Identify which cell holds the provided text, then report its (x, y) central coordinate. 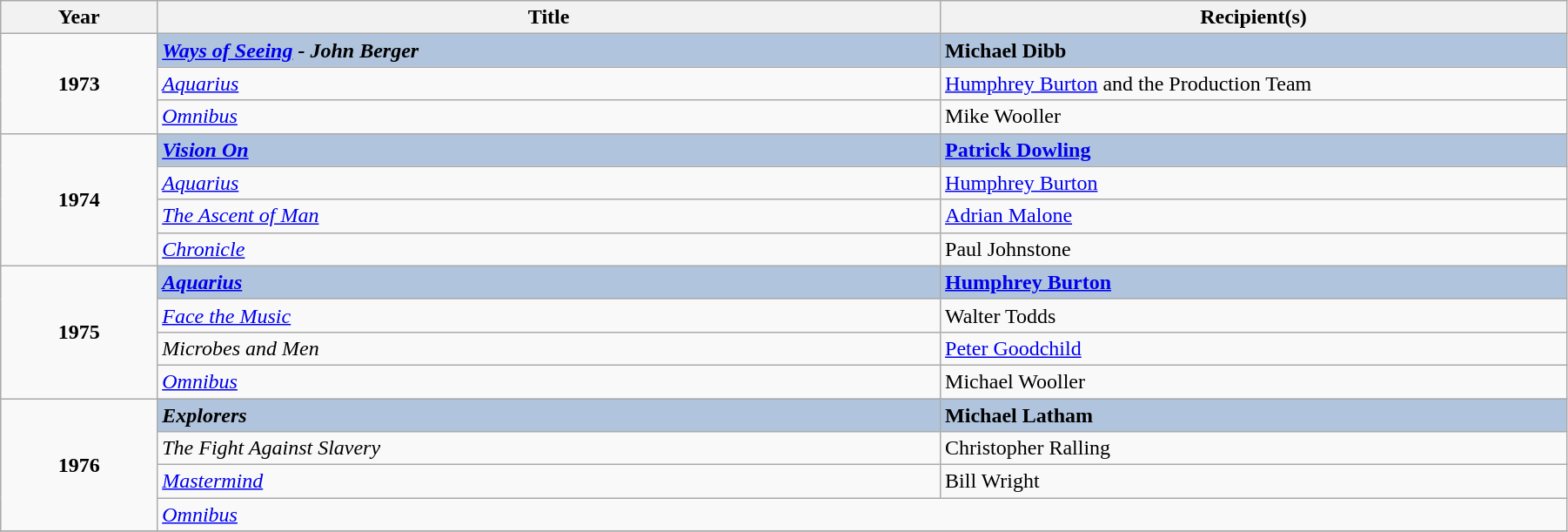
Peter Goodchild (1254, 348)
1973 (79, 84)
Paul Johnstone (1254, 249)
Christopher Ralling (1254, 448)
Recipient(s) (1254, 17)
Patrick Dowling (1254, 150)
Face the Music (549, 315)
Michael Latham (1254, 415)
The Fight Against Slavery (549, 448)
1974 (79, 199)
Humphrey Burton and the Production Team (1254, 84)
Explorers (549, 415)
Title (549, 17)
1975 (79, 332)
1976 (79, 465)
Michael Dibb (1254, 51)
Year (79, 17)
Microbes and Men (549, 348)
Chronicle (549, 249)
Bill Wright (1254, 481)
Mike Wooller (1254, 117)
Vision On (549, 150)
The Ascent of Man (549, 216)
Walter Todds (1254, 315)
Mastermind (549, 481)
Michael Wooller (1254, 381)
Ways of Seeing - John Berger (549, 51)
Adrian Malone (1254, 216)
